Extract the [x, y] coordinate from the center of the cell holding the provided text.  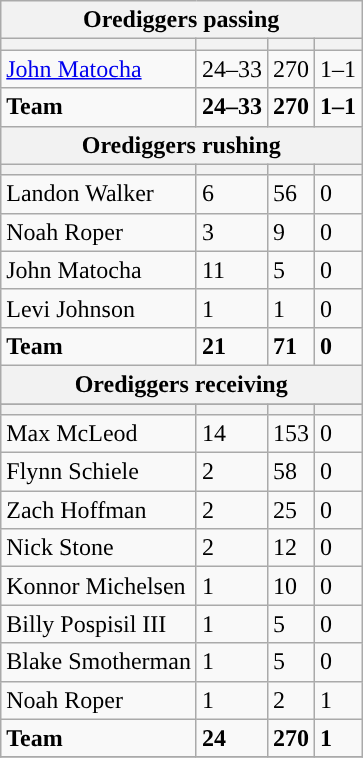
Zach Hoffman [99, 510]
12 [292, 548]
Orediggers receiving [182, 384]
Blake Smotherman [99, 662]
Nick Stone [99, 548]
Konnor Michelsen [99, 586]
14 [232, 434]
153 [292, 434]
21 [232, 346]
Billy Pospisil III [99, 624]
Landon Walker [99, 194]
Max McLeod [99, 434]
10 [292, 586]
6 [232, 194]
56 [292, 194]
58 [292, 472]
9 [292, 232]
Levi Johnson [99, 308]
Flynn Schiele [99, 472]
11 [232, 270]
Orediggers passing [182, 20]
25 [292, 510]
Orediggers rushing [182, 145]
24 [232, 738]
71 [292, 346]
3 [232, 232]
